Return (x, y) of the center of cell containing provided text 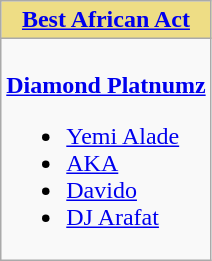
Diamond PlatnumzYemi AladeAKADavidoDJ Arafat (106, 150)
Best African Act (106, 20)
